From the cell containing the given text, extract its center point as (x, y) coordinate. 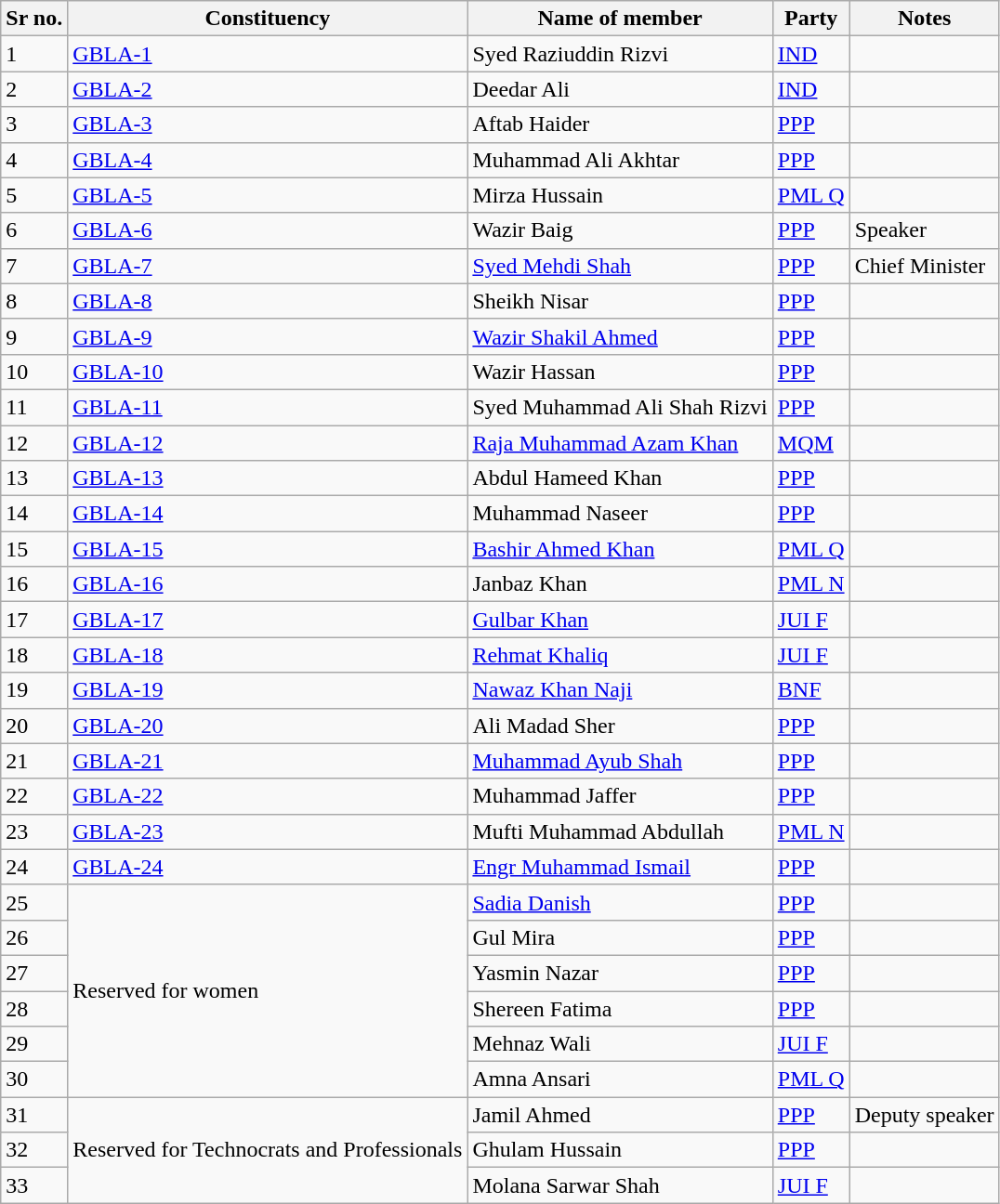
GBLA-22 (268, 796)
Janbaz Khan (620, 584)
Mufti Muhammad Abdullah (620, 831)
Speaker (924, 230)
GBLA-6 (268, 230)
18 (34, 655)
23 (34, 831)
Wazir Baig (620, 230)
Name of member (620, 19)
GBLA-19 (268, 690)
Shereen Fatima (620, 1008)
GBLA-4 (268, 160)
29 (34, 1044)
13 (34, 478)
Notes (924, 19)
30 (34, 1080)
GBLA-21 (268, 761)
Mehnaz Wali (620, 1044)
Muhammad Jaffer (620, 796)
8 (34, 301)
GBLA-2 (268, 89)
GBLA-12 (268, 443)
11 (34, 407)
Raja Muhammad Azam Khan (620, 443)
Syed Raziuddin Rizvi (620, 54)
Engr Muhammad Ismail (620, 867)
Wazir Hassan (620, 372)
Wazir Shakil Ahmed (620, 336)
GBLA-1 (268, 54)
Muhammad Ayub Shah (620, 761)
17 (34, 620)
BNF (810, 690)
Syed Muhammad Ali Shah Rizvi (620, 407)
19 (34, 690)
Reserved for Technocrats and Professionals (268, 1150)
Reserved for women (268, 990)
Deedar Ali (620, 89)
22 (34, 796)
Gul Mira (620, 937)
Sheikh Nisar (620, 301)
14 (34, 514)
Sr no. (34, 19)
33 (34, 1185)
10 (34, 372)
Muhammad Ali Akhtar (620, 160)
Mirza Hussain (620, 195)
GBLA-20 (268, 726)
Molana Sarwar Shah (620, 1185)
GBLA-13 (268, 478)
5 (34, 195)
1 (34, 54)
7 (34, 266)
GBLA-7 (268, 266)
GBLA-5 (268, 195)
GBLA-10 (268, 372)
Syed Mehdi Shah (620, 266)
MQM (810, 443)
Party (810, 19)
Sadia Danish (620, 902)
Ghulam Hussain (620, 1150)
Chief Minister (924, 266)
6 (34, 230)
Rehmat Khaliq (620, 655)
Jamil Ahmed (620, 1115)
GBLA-18 (268, 655)
GBLA-15 (268, 549)
Abdul Hameed Khan (620, 478)
GBLA-8 (268, 301)
20 (34, 726)
GBLA-9 (268, 336)
GBLA-16 (268, 584)
Amna Ansari (620, 1080)
Aftab Haider (620, 124)
24 (34, 867)
32 (34, 1150)
2 (34, 89)
GBLA-24 (268, 867)
GBLA-14 (268, 514)
28 (34, 1008)
9 (34, 336)
3 (34, 124)
Gulbar Khan (620, 620)
GBLA-3 (268, 124)
Constituency (268, 19)
25 (34, 902)
16 (34, 584)
21 (34, 761)
GBLA-23 (268, 831)
Yasmin Nazar (620, 973)
15 (34, 549)
12 (34, 443)
27 (34, 973)
Muhammad Naseer (620, 514)
Bashir Ahmed Khan (620, 549)
Nawaz Khan Naji (620, 690)
GBLA-11 (268, 407)
GBLA-17 (268, 620)
4 (34, 160)
31 (34, 1115)
26 (34, 937)
Deputy speaker (924, 1115)
Ali Madad Sher (620, 726)
